Determine the (x, y) coordinate at the center of the cell enclosing the given text.  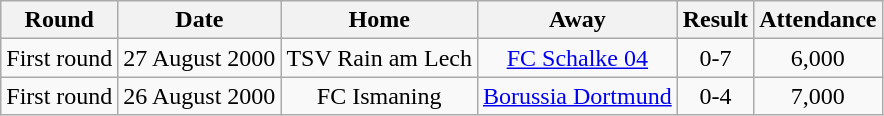
6,000 (818, 58)
7,000 (818, 96)
Result (715, 20)
Home (380, 20)
Borussia Dortmund (577, 96)
0-4 (715, 96)
26 August 2000 (200, 96)
Attendance (818, 20)
FC Ismaning (380, 96)
Date (200, 20)
TSV Rain am Lech (380, 58)
0-7 (715, 58)
FC Schalke 04 (577, 58)
27 August 2000 (200, 58)
Round (60, 20)
Away (577, 20)
